Detect which cell encompasses the target text, then output its [X, Y] center coordinate. 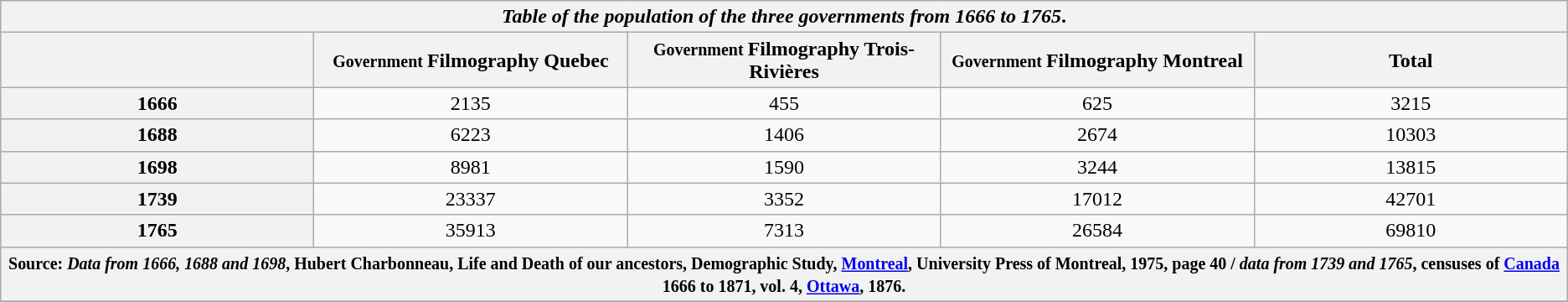
2674 [1097, 135]
8981 [471, 167]
2135 [471, 103]
42701 [1411, 199]
1765 [157, 231]
1688 [157, 135]
69810 [1411, 231]
6223 [471, 135]
17012 [1097, 199]
3352 [784, 199]
1739 [157, 199]
Total [1411, 60]
Government Filmography Quebec [471, 60]
Table of the population of the three governments from 1666 to 1765. [784, 17]
625 [1097, 103]
23337 [471, 199]
Government Filmography Montreal [1097, 60]
35913 [471, 231]
1666 [157, 103]
26584 [1097, 231]
3215 [1411, 103]
1698 [157, 167]
13815 [1411, 167]
1406 [784, 135]
1590 [784, 167]
3244 [1097, 167]
455 [784, 103]
10303 [1411, 135]
7313 [784, 231]
Government Filmography Trois-Rivières [784, 60]
